Scan for the cell matching the given text and deliver its (x, y) coordinate at center. 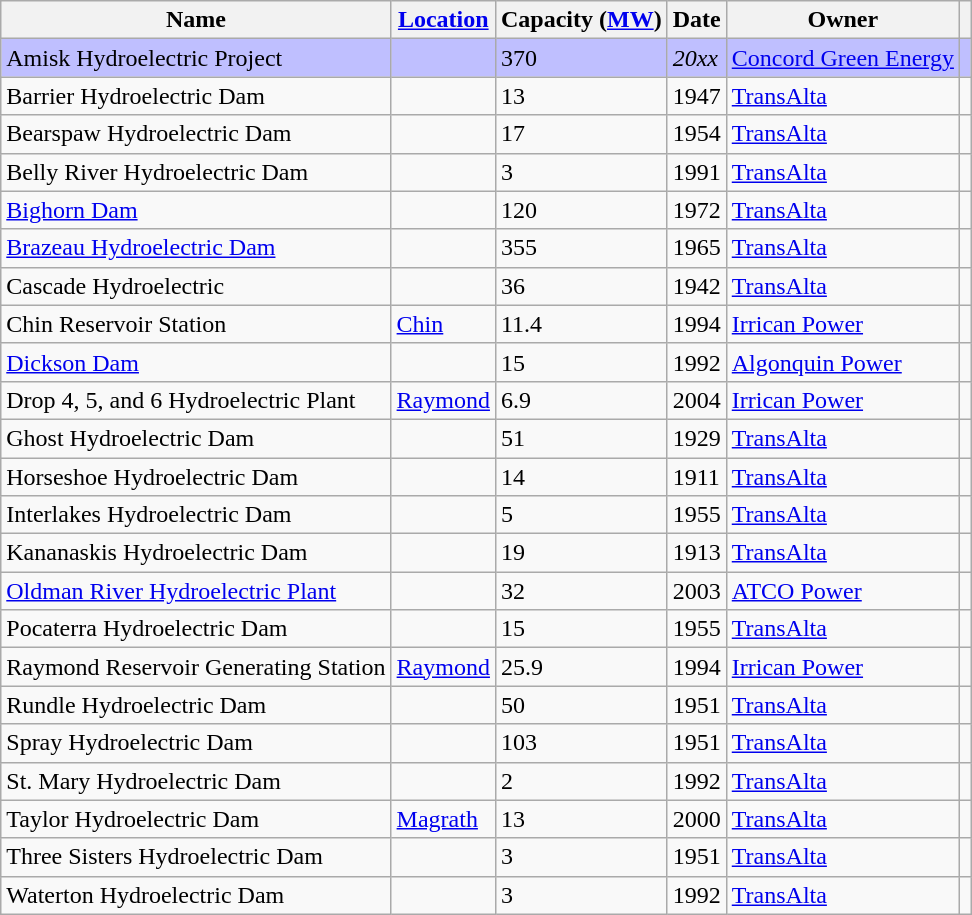
19 (581, 553)
Drop 4, 5, and 6 Hydroelectric Plant (196, 400)
Three Sisters Hydroelectric Dam (196, 857)
32 (581, 591)
Magrath (443, 819)
Spray Hydroelectric Dam (196, 743)
Taylor Hydroelectric Dam (196, 819)
1947 (696, 96)
370 (581, 58)
Waterton Hydroelectric Dam (196, 895)
Ghost Hydroelectric Dam (196, 438)
Raymond Reservoir Generating Station (196, 667)
Chin (443, 324)
2003 (696, 591)
Rundle Hydroelectric Dam (196, 705)
Algonquin Power (842, 362)
Name (196, 20)
103 (581, 743)
Belly River Hydroelectric Dam (196, 172)
50 (581, 705)
25.9 (581, 667)
2000 (696, 819)
Concord Green Energy (842, 58)
1929 (696, 438)
1954 (696, 134)
Interlakes Hydroelectric Dam (196, 515)
1991 (696, 172)
17 (581, 134)
Brazeau Hydroelectric Dam (196, 248)
355 (581, 248)
ATCO Power (842, 591)
Amisk Hydroelectric Project (196, 58)
1965 (696, 248)
36 (581, 286)
Bearspaw Hydroelectric Dam (196, 134)
St. Mary Hydroelectric Dam (196, 781)
Barrier Hydroelectric Dam (196, 96)
1911 (696, 477)
Bighorn Dam (196, 210)
Horseshoe Hydroelectric Dam (196, 477)
Location (443, 20)
Cascade Hydroelectric (196, 286)
1913 (696, 553)
Kananaskis Hydroelectric Dam (196, 553)
Capacity (MW) (581, 20)
Date (696, 20)
1972 (696, 210)
Oldman River Hydroelectric Plant (196, 591)
Owner (842, 20)
1942 (696, 286)
Pocaterra Hydroelectric Dam (196, 629)
5 (581, 515)
Chin Reservoir Station (196, 324)
2 (581, 781)
2004 (696, 400)
Dickson Dam (196, 362)
51 (581, 438)
14 (581, 477)
6.9 (581, 400)
11.4 (581, 324)
120 (581, 210)
20xx (696, 58)
